Return [x, y] of the center of cell containing provided text 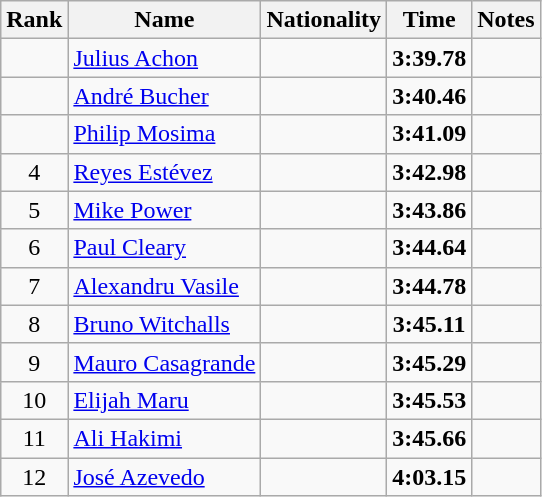
3:44.78 [430, 286]
Paul Cleary [164, 248]
3:43.86 [430, 210]
11 [34, 438]
3:44.64 [430, 248]
José Azevedo [164, 477]
3:45.29 [430, 362]
Rank [34, 20]
3:40.46 [430, 96]
André Bucher [164, 96]
Name [164, 20]
Elijah Maru [164, 400]
4:03.15 [430, 477]
6 [34, 248]
3:42.98 [430, 172]
Mauro Casagrande [164, 362]
4 [34, 172]
Bruno Witchalls [164, 324]
Alexandru Vasile [164, 286]
Ali Hakimi [164, 438]
Philip Mosima [164, 134]
7 [34, 286]
Julius Achon [164, 58]
Mike Power [164, 210]
3:41.09 [430, 134]
5 [34, 210]
Reyes Estévez [164, 172]
3:45.53 [430, 400]
9 [34, 362]
8 [34, 324]
3:39.78 [430, 58]
Time [430, 20]
Nationality [324, 20]
3:45.11 [430, 324]
12 [34, 477]
Notes [506, 20]
3:45.66 [430, 438]
10 [34, 400]
